Search for the cell housing the specified text and yield its [x, y] center coordinate. 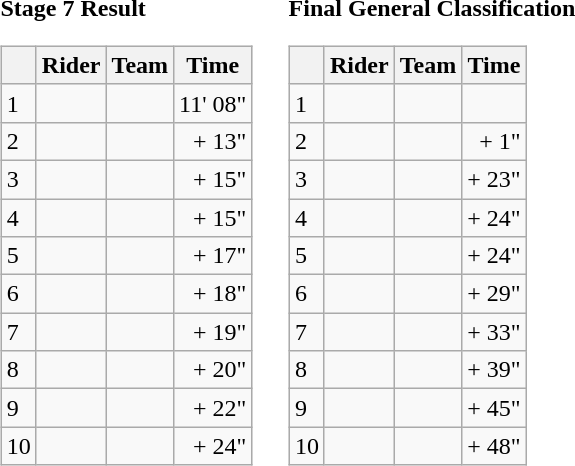
+ 23" [494, 179]
+ 17" [213, 256]
11' 08" [213, 103]
+ 33" [494, 332]
+ 18" [213, 294]
+ 39" [494, 370]
+ 1" [494, 141]
+ 29" [494, 294]
+ 19" [213, 332]
+ 45" [494, 408]
+ 48" [494, 446]
+ 20" [213, 370]
+ 22" [213, 408]
+ 13" [213, 141]
